Capture the cell that displays the provided text and extract its [x, y] central coordinate. 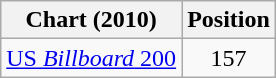
157 [229, 58]
US Billboard 200 [92, 58]
Chart (2010) [92, 20]
Position [229, 20]
